Locate the cell with the specified text and output its [X, Y] center coordinate. 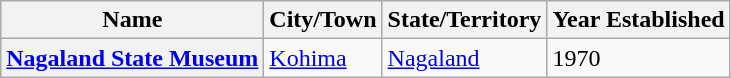
Year Established [638, 20]
City/Town [323, 20]
Name [132, 20]
Nagaland State Museum [132, 58]
State/Territory [464, 20]
1970 [638, 58]
Nagaland [464, 58]
Kohima [323, 58]
